Locate the cell with the specified text and output its [x, y] center coordinate. 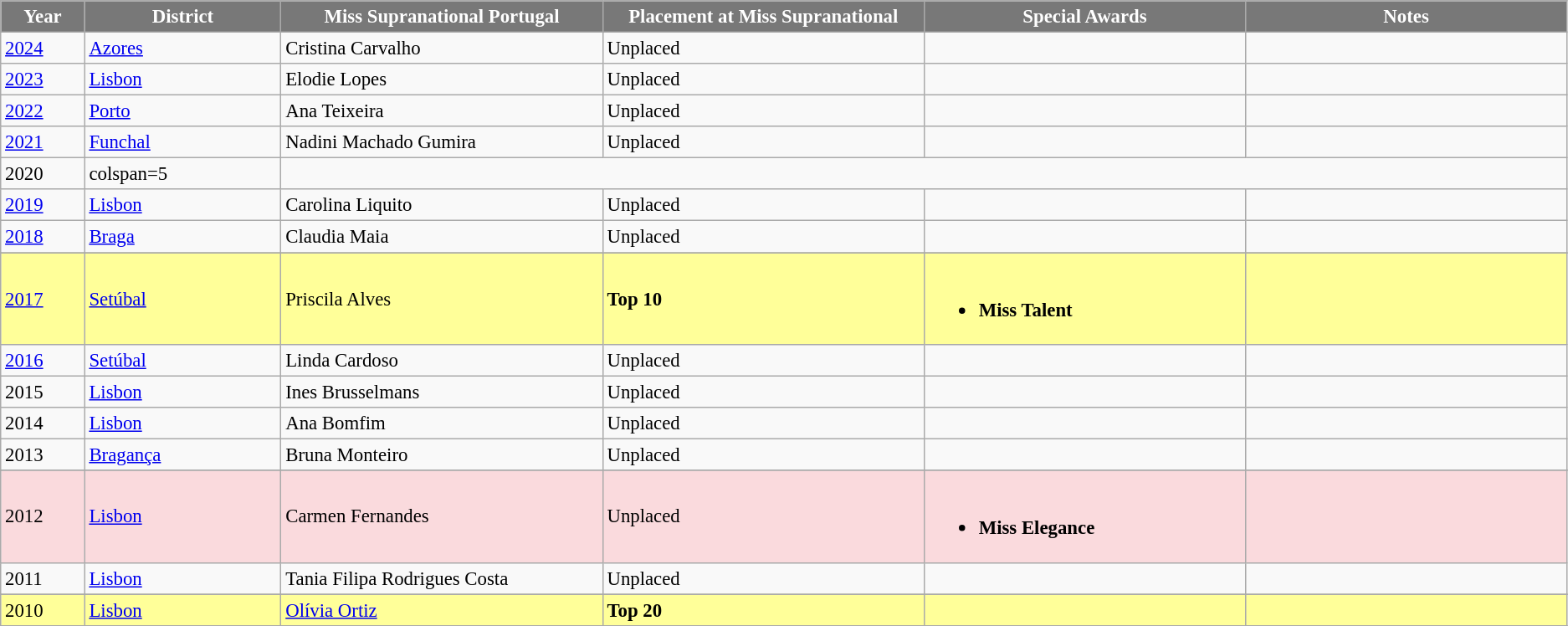
2022 [43, 111]
2015 [43, 392]
Notes [1407, 17]
Linda Cardoso [442, 361]
Nadini Machado Gumira [442, 142]
Bruna Monteiro [442, 455]
2011 [43, 578]
Bragança [182, 455]
Carmen Fernandes [442, 516]
Braga [182, 237]
2010 [43, 610]
2014 [43, 423]
Top 10 [763, 299]
Claudia Maia [442, 237]
2024 [43, 49]
colspan=5 [182, 174]
2023 [43, 80]
2020 [43, 174]
Tania Filipa Rodrigues Costa [442, 578]
Top 20 [763, 610]
Priscila Alves [442, 299]
Ana Teixeira [442, 111]
Azores [182, 49]
2012 [43, 516]
Miss Supranational Portugal [442, 17]
Placement at Miss Supranational [763, 17]
2021 [43, 142]
Ines Brusselmans [442, 392]
Funchal [182, 142]
Miss Elegance [1084, 516]
Ana Bomfim [442, 423]
2019 [43, 205]
2017 [43, 299]
Porto [182, 111]
2018 [43, 237]
Elodie Lopes [442, 80]
Miss Talent [1084, 299]
2013 [43, 455]
2016 [43, 361]
Carolina Liquito [442, 205]
Special Awards [1084, 17]
District [182, 17]
Olívia Ortiz [442, 610]
Cristina Carvalho [442, 49]
Year [43, 17]
